Identify which cell holds the provided text, then report its [X, Y] central coordinate. 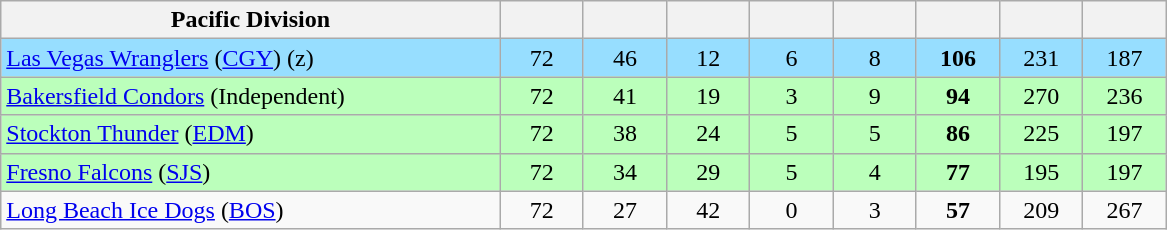
8 [874, 58]
187 [1124, 58]
106 [958, 58]
195 [1042, 172]
6 [792, 58]
Pacific Division [250, 20]
41 [624, 96]
86 [958, 134]
225 [1042, 134]
27 [624, 210]
Las Vegas Wranglers (CGY) (z) [250, 58]
12 [708, 58]
34 [624, 172]
9 [874, 96]
42 [708, 210]
Fresno Falcons (SJS) [250, 172]
24 [708, 134]
231 [1042, 58]
77 [958, 172]
57 [958, 210]
270 [1042, 96]
19 [708, 96]
236 [1124, 96]
0 [792, 210]
29 [708, 172]
38 [624, 134]
Bakersfield Condors (Independent) [250, 96]
209 [1042, 210]
Stockton Thunder (EDM) [250, 134]
4 [874, 172]
94 [958, 96]
Long Beach Ice Dogs (BOS) [250, 210]
46 [624, 58]
267 [1124, 210]
